Determine the (X, Y) coordinate at the center of the cell enclosing the given text.  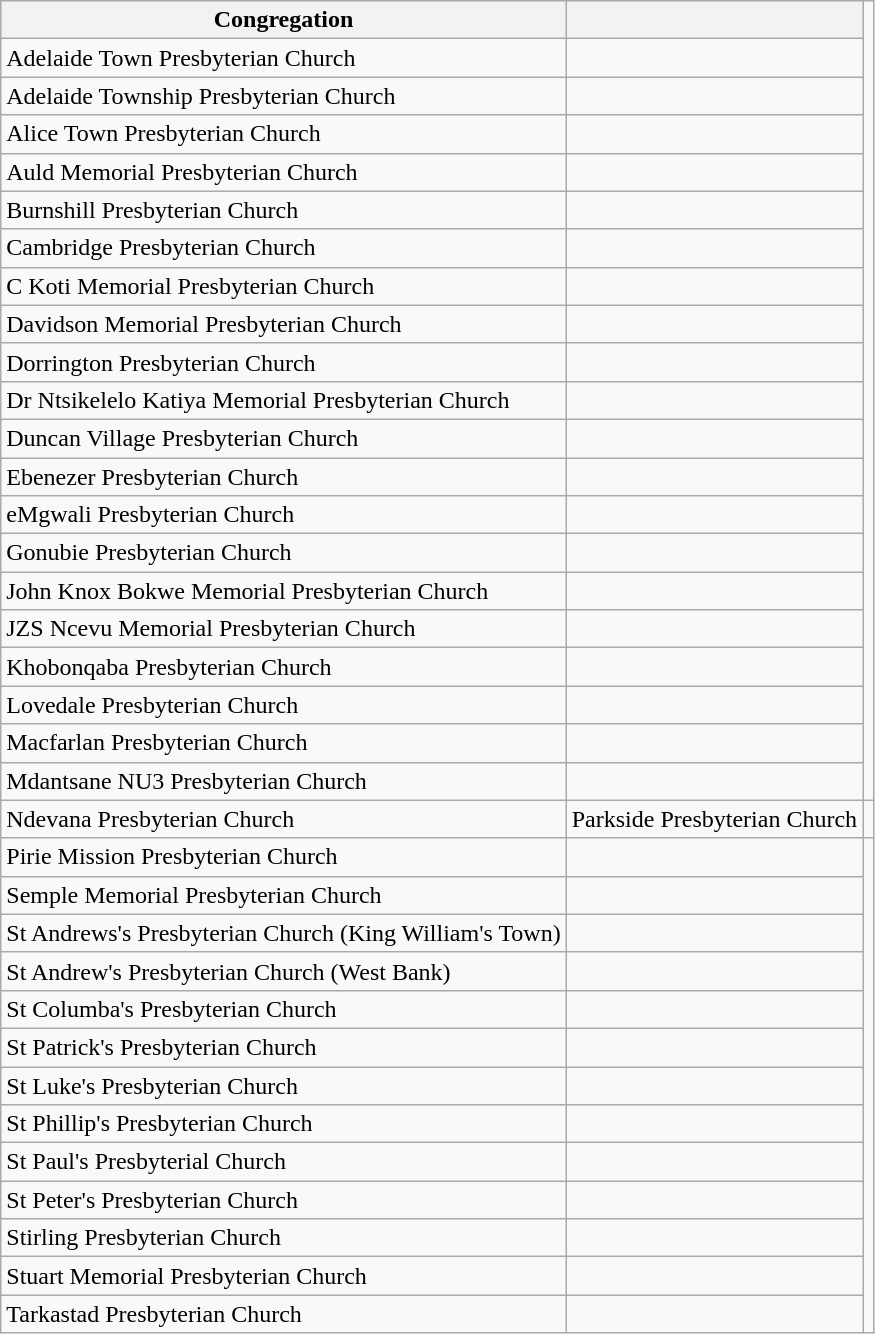
eMgwali Presbyterian Church (284, 515)
Ndevana Presbyterian Church (284, 819)
St Patrick's Presbyterian Church (284, 1047)
St Paul's Presbyterial Church (284, 1162)
Macfarlan Presbyterian Church (284, 743)
St Peter's Presbyterian Church (284, 1200)
John Knox Bokwe Memorial Presbyterian Church (284, 591)
Parkside Presbyterian Church (714, 819)
Burnshill Presbyterian Church (284, 210)
St Andrew's Presbyterian Church (West Bank) (284, 971)
Stuart Memorial Presbyterian Church (284, 1276)
St Phillip's Presbyterian Church (284, 1124)
Adelaide Township Presbyterian Church (284, 96)
Gonubie Presbyterian Church (284, 553)
Adelaide Town Presbyterian Church (284, 58)
St Columba's Presbyterian Church (284, 1009)
Semple Memorial Presbyterian Church (284, 895)
Congregation (284, 20)
Khobonqaba Presbyterian Church (284, 667)
Davidson Memorial Presbyterian Church (284, 324)
Cambridge Presbyterian Church (284, 248)
Lovedale Presbyterian Church (284, 705)
St Andrews's Presbyterian Church (King William's Town) (284, 933)
Pirie Mission Presbyterian Church (284, 857)
St Luke's Presbyterian Church (284, 1085)
Tarkastad Presbyterian Church (284, 1314)
JZS Ncevu Memorial Presbyterian Church (284, 629)
Dorrington Presbyterian Church (284, 362)
Auld Memorial Presbyterian Church (284, 172)
Ebenezer Presbyterian Church (284, 477)
Alice Town Presbyterian Church (284, 134)
Dr Ntsikelelo Katiya Memorial Presbyterian Church (284, 400)
Mdantsane NU3 Presbyterian Church (284, 781)
Duncan Village Presbyterian Church (284, 438)
C Koti Memorial Presbyterian Church (284, 286)
Stirling Presbyterian Church (284, 1238)
